Determine the (x, y) coordinate at the center of the cell enclosing the given text.  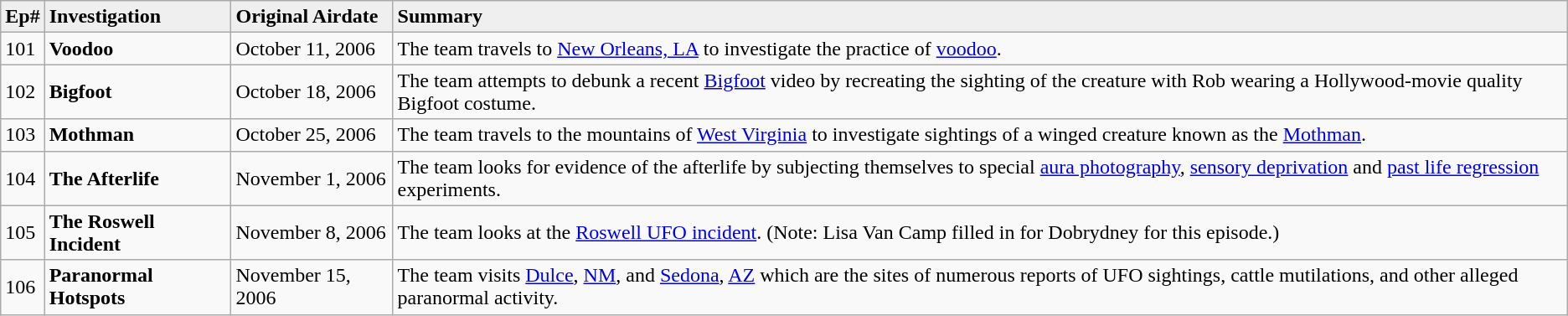
The team travels to New Orleans, LA to investigate the practice of voodoo. (980, 49)
The Roswell Incident (137, 233)
Paranormal Hotspots (137, 287)
103 (23, 135)
Summary (980, 17)
October 18, 2006 (312, 92)
November 8, 2006 (312, 233)
Investigation (137, 17)
November 1, 2006 (312, 178)
Voodoo (137, 49)
106 (23, 287)
October 25, 2006 (312, 135)
October 11, 2006 (312, 49)
Mothman (137, 135)
The team travels to the mountains of West Virginia to investigate sightings of a winged creature known as the Mothman. (980, 135)
101 (23, 49)
Original Airdate (312, 17)
104 (23, 178)
The team looks at the Roswell UFO incident. (Note: Lisa Van Camp filled in for Dobrydney for this episode.) (980, 233)
Ep# (23, 17)
102 (23, 92)
The Afterlife (137, 178)
November 15, 2006 (312, 287)
105 (23, 233)
Bigfoot (137, 92)
